Extract the (x, y) coordinate from the center of the cell holding the provided text.  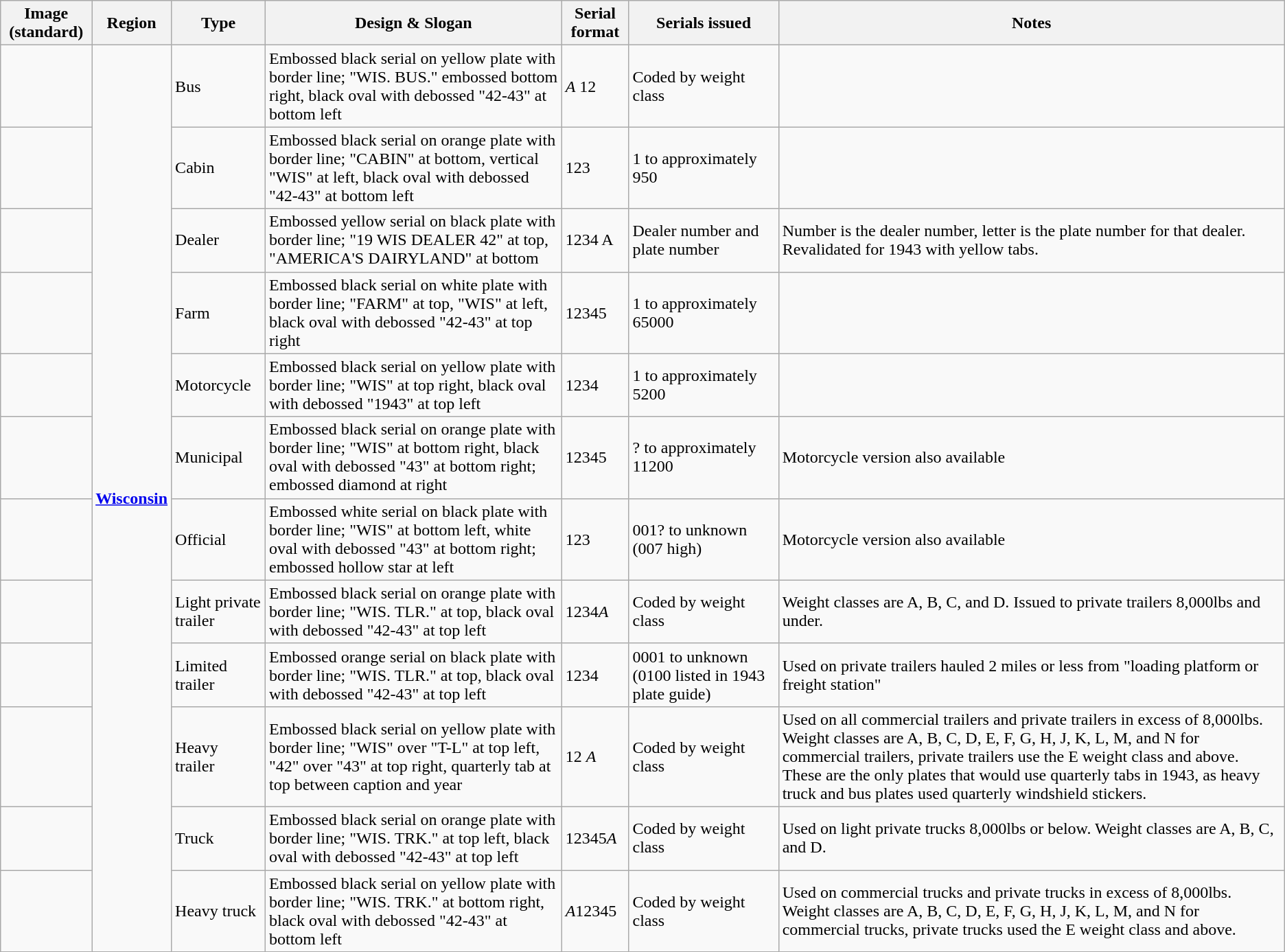
1234 A (595, 240)
Embossed black serial on orange plate with border line; "WIS. TLR." at top, black oval with debossed "42-43" at top left (413, 612)
Dealer number and plate number (704, 240)
001? to unknown (007 high) (704, 539)
Heavy truck (218, 912)
Farm (218, 313)
A 12 (595, 86)
Serial format (595, 23)
Type (218, 23)
? to approximately 11200 (704, 457)
12 A (595, 756)
0001 to unknown (0100 listed in 1943 plate guide) (704, 675)
1 to approximately 65000 (704, 313)
Motorcycle (218, 385)
Bus (218, 86)
Embossed black serial on yellow plate with border line; "WIS. BUS." embossed bottom right, black oval with debossed "42-43" at bottom left (413, 86)
1 to approximately 950 (704, 167)
Region (132, 23)
Notes (1031, 23)
Embossed black serial on yellow plate with border line; "WIS. TRK." at bottom right, black oval with debossed "42-43" at bottom left (413, 912)
A12345 (595, 912)
Serials issued (704, 23)
Embossed yellow serial on black plate with border line; "19 WIS DEALER 42" at top, "AMERICA'S DAIRYLAND" at bottom (413, 240)
Weight classes are A, B, C, and D. Issued to private trailers 8,000lbs and under. (1031, 612)
Used on light private trucks 8,000lbs or below. Weight classes are A, B, C, and D. (1031, 838)
Embossed black serial on orange plate with border line; "CABIN" at bottom, vertical "WIS" at left, black oval with debossed "42-43" at bottom left (413, 167)
Image (standard) (47, 23)
Truck (218, 838)
Wisconsin (132, 498)
Municipal (218, 457)
Official (218, 539)
Embossed black serial on yellow plate with border line; "WIS" at top right, black oval with debossed "1943" at top left (413, 385)
1 to approximately 5200 (704, 385)
Embossed orange serial on black plate with border line; "WIS. TLR." at top, black oval with debossed "42-43" at top left (413, 675)
Cabin (218, 167)
Embossed black serial on orange plate with border line; "WIS. TRK." at top left, black oval with debossed "42-43" at top left (413, 838)
Heavy trailer (218, 756)
Used on private trailers hauled 2 miles or less from "loading platform or freight station" (1031, 675)
Dealer (218, 240)
Embossed black serial on white plate with border line; "FARM" at top, "WIS" at left, black oval with debossed "42-43" at top right (413, 313)
1234A (595, 612)
Limited trailer (218, 675)
Number is the dealer number, letter is the plate number for that dealer. Revalidated for 1943 with yellow tabs. (1031, 240)
Design & Slogan (413, 23)
Light private trailer (218, 612)
12345A (595, 838)
